Determine the (X, Y) coordinate at the center of the cell enclosing the given text.  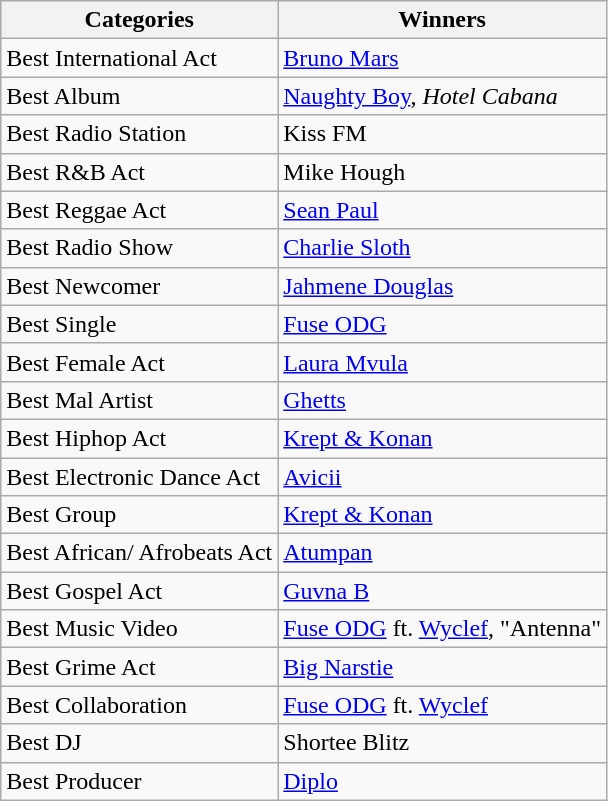
Kiss FM (442, 134)
Shortee Blitz (442, 743)
Best Group (140, 515)
Ghetts (442, 400)
Fuse ODG ft. Wyclef (442, 705)
Laura Mvula (442, 362)
Best Reggae Act (140, 210)
Best Hiphop Act (140, 438)
Charlie Sloth (442, 248)
Best DJ (140, 743)
Fuse ODG ft. Wyclef, "Antenna" (442, 629)
Best Mal Artist (140, 400)
Big Narstie (442, 667)
Best Electronic Dance Act (140, 477)
Fuse ODG (442, 324)
Best Radio Show (140, 248)
Best R&B Act (140, 172)
Best African/ Afrobeats Act (140, 553)
Diplo (442, 781)
Best Album (140, 96)
Best Producer (140, 781)
Best Newcomer (140, 286)
Avicii (442, 477)
Best Music Video (140, 629)
Best Single (140, 324)
Jahmene Douglas (442, 286)
Sean Paul (442, 210)
Best Gospel Act (140, 591)
Best Collaboration (140, 705)
Best Grime Act (140, 667)
Atumpan (442, 553)
Categories (140, 20)
Naughty Boy, Hotel Cabana (442, 96)
Best Female Act (140, 362)
Guvna B (442, 591)
Best Radio Station (140, 134)
Best International Act (140, 58)
Winners (442, 20)
Bruno Mars (442, 58)
Mike Hough (442, 172)
